Identify which cell holds the provided text, then report its [X, Y] central coordinate. 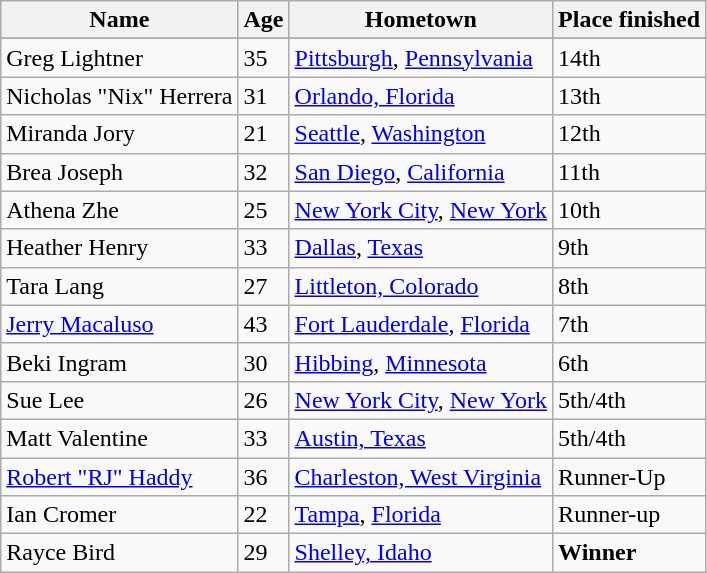
Nicholas "Nix" Herrera [120, 96]
Jerry Macaluso [120, 324]
Pittsburgh, Pennsylvania [421, 58]
Beki Ingram [120, 362]
25 [264, 210]
San Diego, California [421, 172]
Fort Lauderdale, Florida [421, 324]
Rayce Bird [120, 553]
14th [630, 58]
Tampa, Florida [421, 515]
27 [264, 286]
13th [630, 96]
Heather Henry [120, 248]
Dallas, Texas [421, 248]
Shelley, Idaho [421, 553]
12th [630, 134]
Robert "RJ" Haddy [120, 477]
6th [630, 362]
Charleston, West Virginia [421, 477]
Winner [630, 553]
29 [264, 553]
26 [264, 400]
21 [264, 134]
Hibbing, Minnesota [421, 362]
Miranda Jory [120, 134]
Hometown [421, 20]
35 [264, 58]
Austin, Texas [421, 438]
Orlando, Florida [421, 96]
32 [264, 172]
11th [630, 172]
Greg Lightner [120, 58]
Matt Valentine [120, 438]
Tara Lang [120, 286]
Name [120, 20]
30 [264, 362]
Runner-Up [630, 477]
Place finished [630, 20]
7th [630, 324]
Ian Cromer [120, 515]
22 [264, 515]
9th [630, 248]
8th [630, 286]
Littleton, Colorado [421, 286]
Brea Joseph [120, 172]
43 [264, 324]
Athena Zhe [120, 210]
31 [264, 96]
36 [264, 477]
Seattle, Washington [421, 134]
Sue Lee [120, 400]
Age [264, 20]
10th [630, 210]
Runner-up [630, 515]
